Output the [x, y] coordinate of the center of the cell containing the given text.  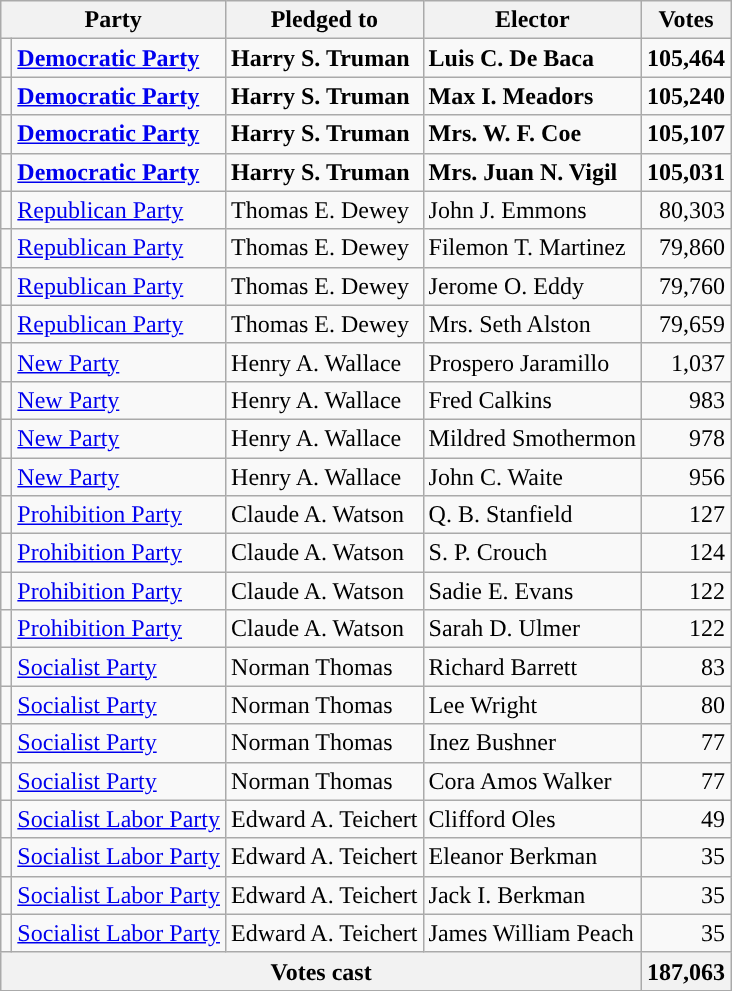
Sadie E. Evans [532, 591]
Lee Wright [532, 705]
187,063 [686, 971]
79,760 [686, 286]
Party [114, 20]
Max I. Meadors [532, 96]
Prospero Jaramillo [532, 362]
Eleanor Berkman [532, 857]
105,464 [686, 58]
Mrs. Juan N. Vigil [532, 172]
Jack I. Berkman [532, 895]
Fred Calkins [532, 400]
Richard Barrett [532, 667]
79,860 [686, 248]
105,031 [686, 172]
John J. Emmons [532, 210]
Votes [686, 20]
983 [686, 400]
Cora Amos Walker [532, 781]
Luis C. De Baca [532, 58]
Mildred Smothermon [532, 438]
Filemon T. Martinez [532, 248]
Mrs. W. F. Coe [532, 134]
Inez Bushner [532, 743]
105,240 [686, 96]
Q. B. Stanfield [532, 515]
127 [686, 515]
956 [686, 477]
978 [686, 438]
79,659 [686, 324]
Pledged to [325, 20]
S. P. Crouch [532, 553]
Votes cast [322, 971]
Mrs. Seth Alston [532, 324]
1,037 [686, 362]
John C. Waite [532, 477]
Elector [532, 20]
105,107 [686, 134]
Jerome O. Eddy [532, 286]
James William Peach [532, 933]
49 [686, 819]
80 [686, 705]
124 [686, 553]
Clifford Oles [532, 819]
80,303 [686, 210]
83 [686, 667]
Sarah D. Ulmer [532, 629]
